From the cell containing the given text, extract its center point as (x, y) coordinate. 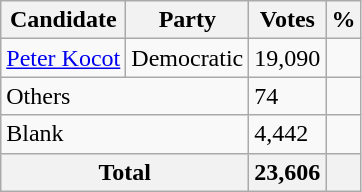
Votes (288, 20)
Democratic (188, 58)
4,442 (288, 134)
19,090 (288, 58)
Total (125, 172)
Blank (125, 134)
Party (188, 20)
74 (288, 96)
Peter Kocot (64, 58)
23,606 (288, 172)
% (344, 20)
Others (125, 96)
Candidate (64, 20)
